Capture the cell that displays the provided text and extract its (x, y) central coordinate. 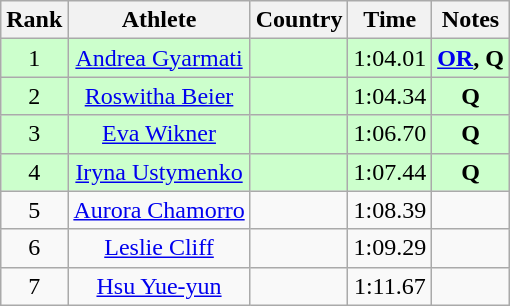
2 (34, 96)
1:04.34 (390, 96)
Leslie Cliff (159, 248)
1:09.29 (390, 248)
6 (34, 248)
3 (34, 134)
1:08.39 (390, 210)
5 (34, 210)
1:06.70 (390, 134)
Notes (471, 20)
Athlete (159, 20)
7 (34, 286)
OR, Q (471, 58)
1:07.44 (390, 172)
Iryna Ustymenko (159, 172)
1:11.67 (390, 286)
4 (34, 172)
1:04.01 (390, 58)
Eva Wikner (159, 134)
Hsu Yue-yun (159, 286)
Time (390, 20)
Andrea Gyarmati (159, 58)
Aurora Chamorro (159, 210)
Rank (34, 20)
Country (299, 20)
Roswitha Beier (159, 96)
1 (34, 58)
